Find where the given text appears and provide that cell's center as (X, Y) coordinate. 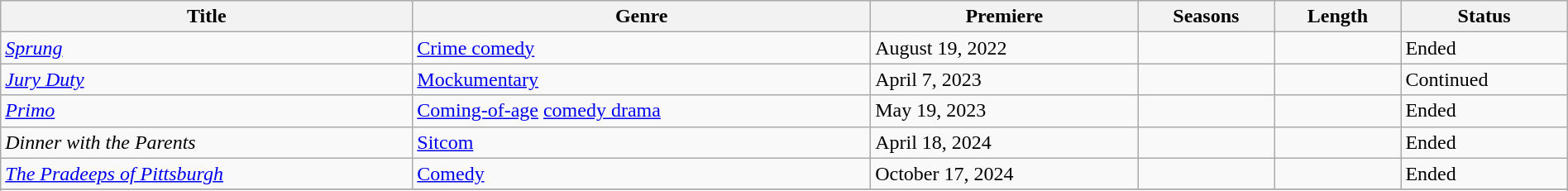
The Pradeeps of Pittsburgh (207, 174)
Sitcom (642, 142)
April 7, 2023 (1004, 79)
Length (1338, 17)
Comedy (642, 174)
Crime comedy (642, 48)
Seasons (1206, 17)
Mockumentary (642, 79)
August 19, 2022 (1004, 48)
Status (1484, 17)
Primo (207, 111)
May 19, 2023 (1004, 111)
Jury Duty (207, 79)
April 18, 2024 (1004, 142)
Premiere (1004, 17)
Continued (1484, 79)
Genre (642, 17)
Sprung (207, 48)
Dinner with the Parents (207, 142)
Coming-of-age comedy drama (642, 111)
Title (207, 17)
October 17, 2024 (1004, 174)
